Return (x, y) of the center of cell containing provided text 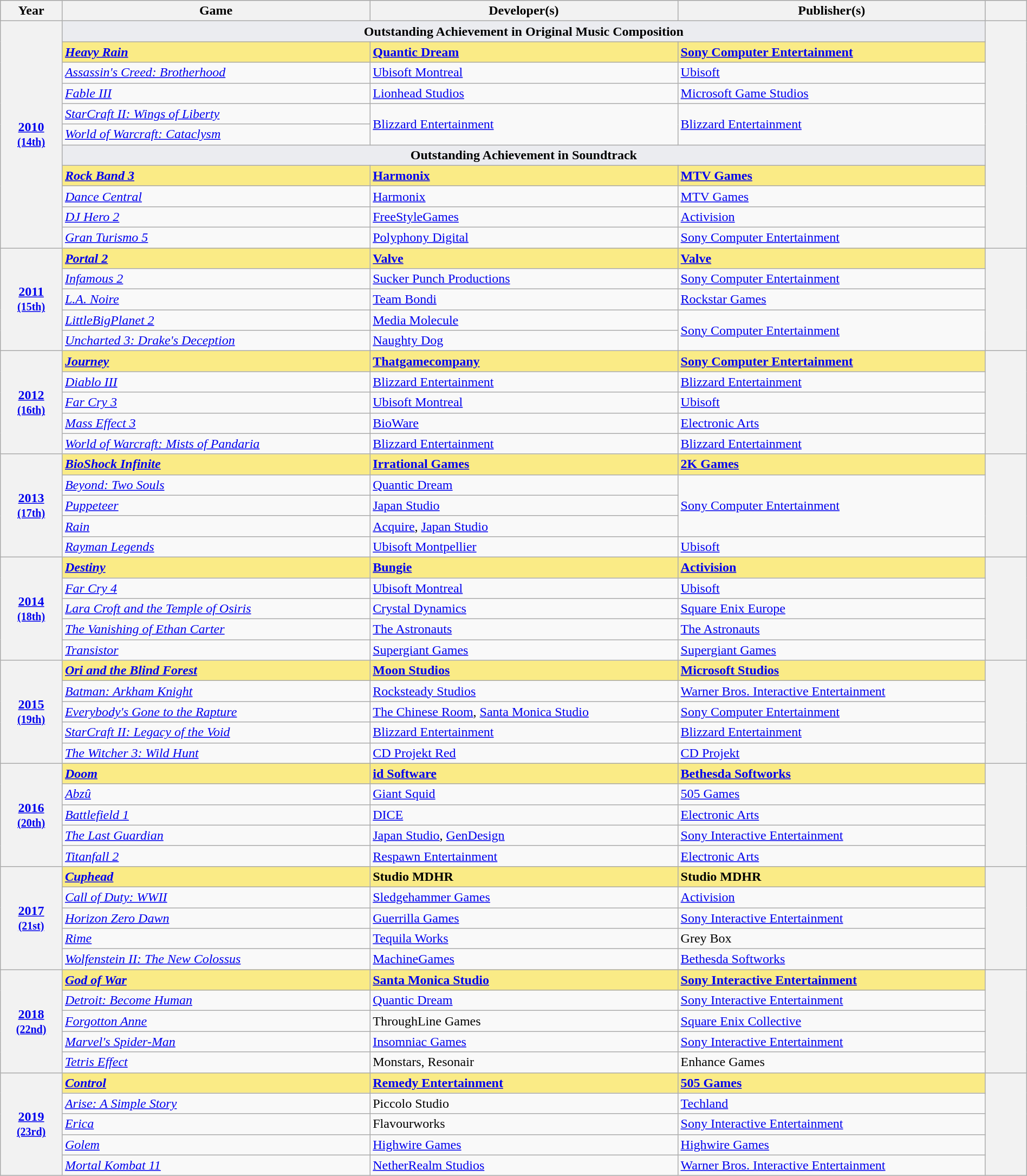
Sucker Punch Productions (524, 279)
Ubisoft Montpellier (524, 547)
Dance Central (216, 196)
Game (216, 11)
Everybody's Gone to the Rapture (216, 712)
Cuphead (216, 876)
Moon Studios (524, 671)
BioWare (524, 423)
2012 (16th) (31, 402)
id Software (524, 774)
Portal 2 (216, 258)
Far Cry 3 (216, 402)
StarCraft II: Wings of Liberty (216, 114)
World of Warcraft: Cataclysm (216, 134)
Piccolo Studio (524, 1103)
Far Cry 4 (216, 588)
2K Games (831, 464)
StarCraft II: Legacy of the Void (216, 732)
Guerrilla Games (524, 918)
NetherRealm Studios (524, 1165)
Outstanding Achievement in Soundtrack (523, 155)
CD Projekt Red (524, 753)
Titanfall 2 (216, 856)
Grey Box (831, 939)
Techland (831, 1103)
Japan Studio (524, 505)
Rime (216, 939)
Rock Band 3 (216, 176)
Thatgamecompany (524, 361)
Team Bondi (524, 300)
Rockstar Games (831, 300)
World of Warcraft: Mists of Pandaria (216, 444)
Golem (216, 1145)
Monstars, Resonair (524, 1062)
Mass Effect 3 (216, 423)
Heavy Rain (216, 52)
Square Enix Europe (831, 609)
Marvel's Spider-Man (216, 1042)
Fable III (216, 93)
Tequila Works (524, 939)
The Chinese Room, Santa Monica Studio (524, 712)
Call of Duty: WWII (216, 897)
2017 (21st) (31, 918)
MachineGames (524, 959)
Polyphony Digital (524, 237)
2013 (17th) (31, 505)
The Witcher 3: Wild Hunt (216, 753)
DICE (524, 815)
Destiny (216, 567)
BioShock Infinite (216, 464)
Insomniac Games (524, 1042)
Naughty Dog (524, 341)
FreeStyleGames (524, 217)
Year (31, 11)
2011 (15th) (31, 300)
Publisher(s) (831, 11)
Giant Squid (524, 794)
LittleBigPlanet 2 (216, 320)
2018 (22nd) (31, 1021)
Rayman Legends (216, 547)
Developer(s) (524, 11)
Assassin's Creed: Brotherhood (216, 73)
Beyond: Two Souls (216, 485)
Uncharted 3: Drake's Deception (216, 341)
Doom (216, 774)
Outstanding Achievement in Original Music Composition (523, 31)
2019 (23rd) (31, 1124)
2014 (18th) (31, 608)
Gran Turismo 5 (216, 237)
Media Molecule (524, 320)
Infamous 2 (216, 279)
Lionhead Studios (524, 93)
Diablo III (216, 382)
CD Projekt (831, 753)
Microsoft Studios (831, 671)
L.A. Noire (216, 300)
DJ Hero 2 (216, 217)
Journey (216, 361)
God of War (216, 980)
Lara Croft and the Temple of Osiris (216, 609)
Mortal Kombat 11 (216, 1165)
Santa Monica Studio (524, 980)
Enhance Games (831, 1062)
Rocksteady Studios (524, 691)
2016 (20th) (31, 815)
Square Enix Collective (831, 1021)
Puppeteer (216, 505)
ThroughLine Games (524, 1021)
Flavourworks (524, 1124)
Sledgehammer Games (524, 897)
Rain (216, 526)
Control (216, 1083)
Transistor (216, 650)
Respawn Entertainment (524, 856)
Bungie (524, 567)
Arise: A Simple Story (216, 1103)
Erica (216, 1124)
Wolfenstein II: The New Colossus (216, 959)
Japan Studio, GenDesign (524, 835)
Horizon Zero Dawn (216, 918)
Forgotton Anne (216, 1021)
Batman: Arkham Knight (216, 691)
The Last Guardian (216, 835)
Crystal Dynamics (524, 609)
Microsoft Game Studios (831, 93)
Abzû (216, 794)
The Vanishing of Ethan Carter (216, 629)
2015 (19th) (31, 712)
Ori and the Blind Forest (216, 671)
Remedy Entertainment (524, 1083)
2010 (14th) (31, 134)
Acquire, Japan Studio (524, 526)
Irrational Games (524, 464)
Tetris Effect (216, 1062)
Detroit: Become Human (216, 1000)
Battlefield 1 (216, 815)
